For the text-containing cell, return its midpoint in (X, Y) coordinate format. 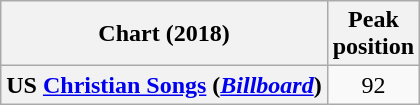
92 (373, 85)
US Christian Songs (Billboard) (164, 85)
Chart (2018) (164, 34)
Peakposition (373, 34)
